Determine the (x, y) coordinate at the center of the cell enclosing the given text.  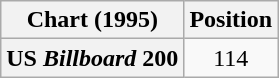
Chart (1995) (92, 20)
114 (231, 58)
Position (231, 20)
US Billboard 200 (92, 58)
